For the text-containing cell, return its midpoint in (x, y) coordinate format. 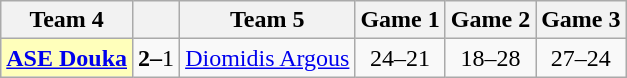
Game 2 (490, 20)
Game 3 (581, 20)
2–1 (156, 58)
24–21 (400, 58)
27–24 (581, 58)
18–28 (490, 58)
Diomidis Argous (268, 58)
Team 5 (268, 20)
Team 4 (67, 20)
Game 1 (400, 20)
ASE Douka (67, 58)
